Pinpoint the cell where the given text exists, returning its (X, Y) midpoint coordinate. 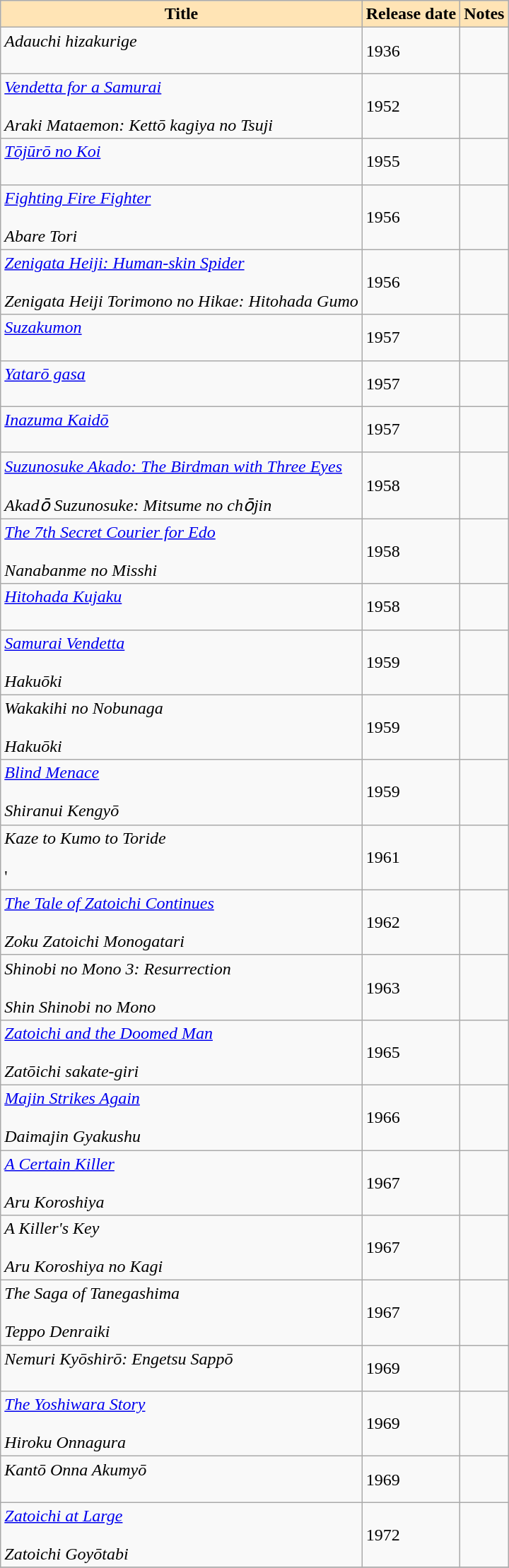
1962 (411, 922)
Suzunosuke Akado: The Birdman with Three EyesAkadо̄ Suzunosuke: Mitsume no chо̄jin (182, 485)
Blind MenaceShiranui Kengyō (182, 792)
Title (182, 14)
The Saga of TanegashimaTeppo Denraiki (182, 1313)
1961 (411, 857)
Tōjūrō no Koi (182, 161)
Hitohada Kujaku (182, 606)
Nemuri Kyōshirō: Engetsu Sappō (182, 1368)
1966 (411, 1117)
Fighting Fire FighterAbare Tori (182, 217)
Zatoichi at LargeZatoichi Goyōtabi (182, 1535)
The 7th Secret Courier for EdoNanabanme no Misshi (182, 551)
Wakakihi no NobunagaHakuōki (182, 727)
Notes (484, 14)
Yatarō gasa (182, 383)
Suzakumon (182, 338)
Inazuma Kaidō (182, 430)
Zatoichi and the Doomed Man Zatōichi sakate-giri (182, 1052)
Shinobi no Mono 3: ResurrectionShin Shinobi no Mono (182, 987)
Kaze to Kumo to Toride' (182, 857)
A Killer's KeyAru Koroshiya no Kagi (182, 1248)
1952 (411, 106)
1965 (411, 1052)
1936 (411, 51)
The Tale of Zatoichi ContinuesZoku Zatoichi Monogatari (182, 922)
The Yoshiwara StoryHiroku Onnagura (182, 1424)
Release date (411, 14)
Zenigata Heiji: Human-skin SpiderZenigata Heiji Torimono no Hikae: Hitohada Gumo (182, 282)
Adauchi hizakurige (182, 51)
1972 (411, 1535)
1963 (411, 987)
Kantō Onna Akumyō (182, 1480)
Vendetta for a SamuraiAraki Mataemon: Kettō kagiya no Tsuji (182, 106)
A Certain KillerAru Koroshiya (182, 1183)
1955 (411, 161)
Majin Strikes AgainDaimajin Gyakushu (182, 1117)
Samurai VendettaHakuōki (182, 662)
